Scan for the cell matching the given text and deliver its [X, Y] coordinate at center. 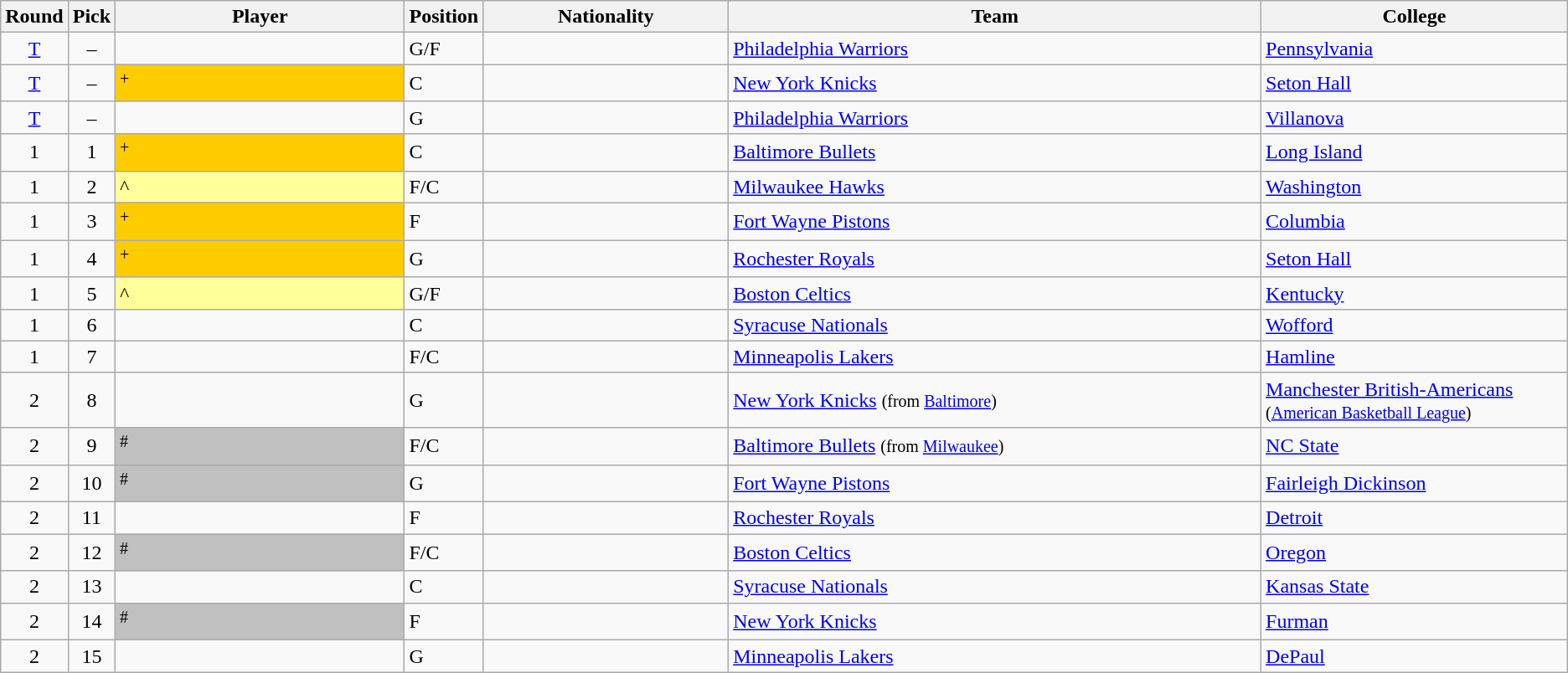
Position [444, 17]
Pennsylvania [1415, 49]
Columbia [1415, 221]
DePaul [1415, 656]
4 [91, 259]
15 [91, 656]
Hamline [1415, 357]
Round [34, 17]
Oregon [1415, 552]
Kentucky [1415, 293]
13 [91, 587]
Nationality [606, 17]
Long Island [1415, 152]
Baltimore Bullets [995, 152]
9 [91, 445]
Detroit [1415, 518]
New York Knicks (from Baltimore) [995, 400]
5 [91, 293]
Pick [91, 17]
Villanova [1415, 117]
Milwaukee Hawks [995, 187]
11 [91, 518]
College [1415, 17]
Wofford [1415, 325]
7 [91, 357]
Furman [1415, 621]
10 [91, 484]
Fairleigh Dickinson [1415, 484]
Kansas State [1415, 587]
NC State [1415, 445]
Player [260, 17]
8 [91, 400]
Baltimore Bullets (from Milwaukee) [995, 445]
Washington [1415, 187]
12 [91, 552]
Manchester British-Americans (American Basketball League) [1415, 400]
14 [91, 621]
Team [995, 17]
6 [91, 325]
3 [91, 221]
